Detect which cell encompasses the target text, then output its (X, Y) center coordinate. 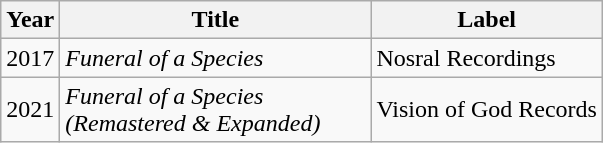
Year (30, 20)
Label (487, 20)
2021 (30, 110)
2017 (30, 58)
Funeral of a Species (Remastered & Expanded) (216, 110)
Nosral Recordings (487, 58)
Title (216, 20)
Funeral of a Species (216, 58)
Vision of God Records (487, 110)
